Return (X, Y) of the center of cell containing provided text 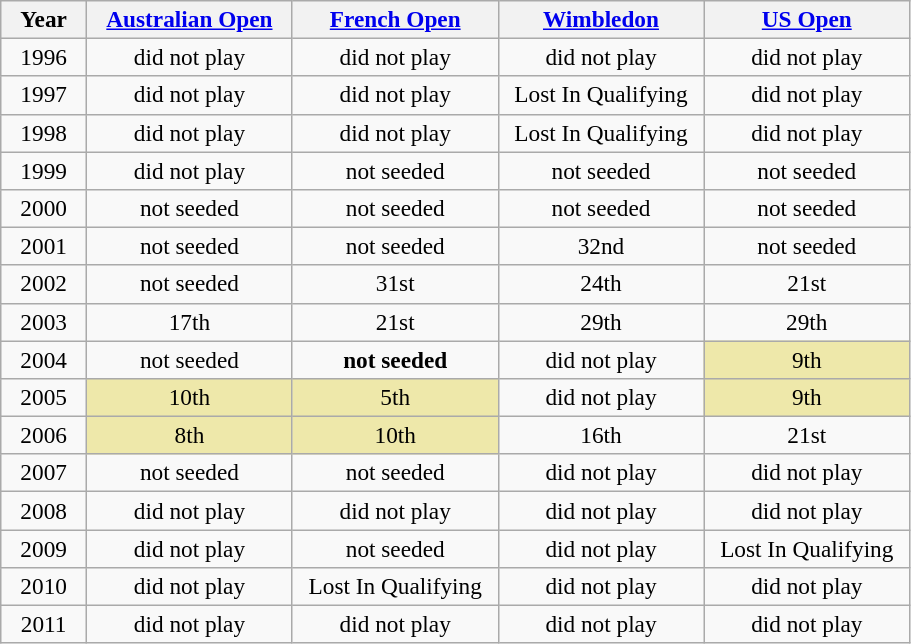
5th (395, 397)
2003 (44, 322)
2006 (44, 435)
31st (395, 284)
2011 (44, 624)
2001 (44, 246)
Wimbledon (601, 19)
1998 (44, 133)
Year (44, 19)
24th (601, 284)
2004 (44, 359)
2007 (44, 473)
1999 (44, 170)
32nd (601, 246)
1996 (44, 57)
8th (190, 435)
2005 (44, 397)
2000 (44, 208)
2002 (44, 284)
Australian Open (190, 19)
2008 (44, 510)
1997 (44, 95)
16th (601, 435)
17th (190, 322)
US Open (807, 19)
French Open (395, 19)
2010 (44, 586)
2009 (44, 548)
